Detect which cell encompasses the target text, then output its [x, y] center coordinate. 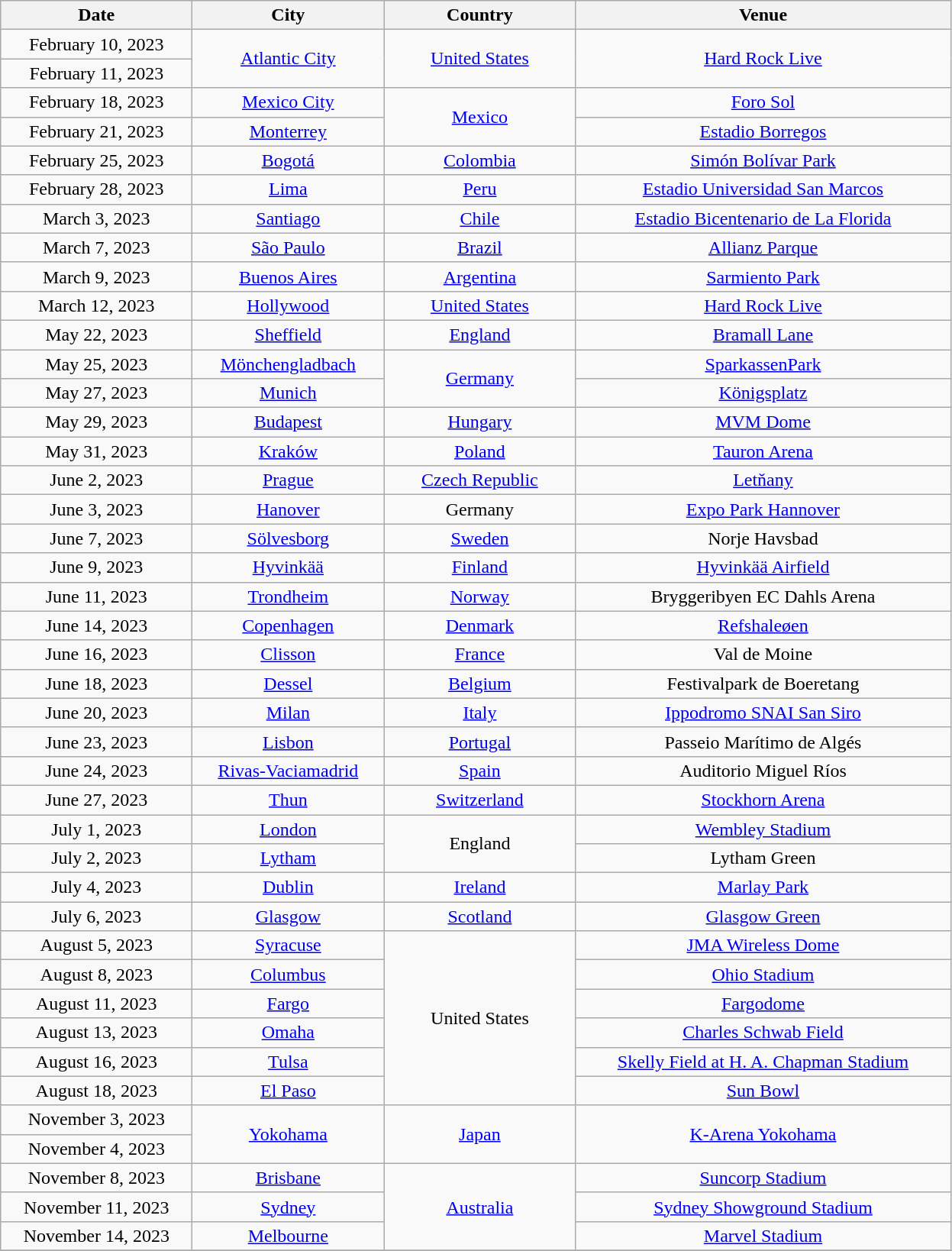
Prague [289, 480]
Italy [479, 713]
Atlantic City [289, 59]
Sweden [479, 538]
Argentina [479, 276]
June 20, 2023 [96, 713]
Bryggeribyen EC Dahls Arena [763, 596]
Auditorio Miguel Ríos [763, 771]
May 22, 2023 [96, 335]
Country [479, 15]
Trondheim [289, 596]
February 28, 2023 [96, 189]
June 7, 2023 [96, 538]
Switzerland [479, 800]
Refshaleøen [763, 625]
Milan [289, 713]
Clisson [289, 655]
Bogotá [289, 160]
Poland [479, 451]
Finland [479, 567]
Mönchengladbach [289, 364]
June 14, 2023 [96, 625]
Estadio Borregos [763, 131]
June 16, 2023 [96, 655]
July 2, 2023 [96, 858]
Venue [763, 15]
July 4, 2023 [96, 887]
Sarmiento Park [763, 276]
March 9, 2023 [96, 276]
Omaha [289, 1033]
Festivalpark de Boeretang [763, 684]
March 12, 2023 [96, 305]
Norje Havsbad [763, 538]
Lima [289, 189]
Foro Sol [763, 102]
SparkassenPark [763, 364]
Sydney [289, 1207]
June 24, 2023 [96, 771]
March 3, 2023 [96, 218]
November 14, 2023 [96, 1236]
Hyvinkää [289, 567]
Sölvesborg [289, 538]
Buenos Aires [289, 276]
Santiago [289, 218]
Norway [479, 596]
São Paulo [289, 247]
February 10, 2023 [96, 44]
February 21, 2023 [96, 131]
May 31, 2023 [96, 451]
February 11, 2023 [96, 73]
August 11, 2023 [96, 1004]
August 13, 2023 [96, 1033]
Wembley Stadium [763, 829]
Expo Park Hannover [763, 509]
Passeio Marítimo de Algés [763, 742]
Chile [479, 218]
Fargodome [763, 1004]
Ohio Stadium [763, 975]
Dublin [289, 887]
Monterrey [289, 131]
Stockhorn Arena [763, 800]
November 11, 2023 [96, 1207]
Portugal [479, 742]
London [289, 829]
Lisbon [289, 742]
Sun Bowl [763, 1091]
Letňany [763, 480]
Spain [479, 771]
Ippodromo SNAI San Siro [763, 713]
France [479, 655]
Hollywood [289, 305]
Suncorp Stadium [763, 1178]
Marvel Stadium [763, 1236]
March 7, 2023 [96, 247]
July 1, 2023 [96, 829]
Ireland [479, 887]
Estadio Universidad San Marcos [763, 189]
Hyvinkää Airfield [763, 567]
June 3, 2023 [96, 509]
August 16, 2023 [96, 1062]
Brisbane [289, 1178]
Kraków [289, 451]
Colombia [479, 160]
MVM Dome [763, 422]
K-Arena Yokohama [763, 1134]
August 18, 2023 [96, 1091]
City [289, 15]
June 27, 2023 [96, 800]
November 4, 2023 [96, 1149]
Königsplatz [763, 393]
Sheffield [289, 335]
Tulsa [289, 1062]
Denmark [479, 625]
Bramall Lane [763, 335]
Glasgow Green [763, 916]
May 27, 2023 [96, 393]
June 18, 2023 [96, 684]
November 8, 2023 [96, 1178]
Val de Moine [763, 655]
Peru [479, 189]
Munich [289, 393]
Estadio Bicentenario de La Florida [763, 218]
Mexico City [289, 102]
February 25, 2023 [96, 160]
Yokohama [289, 1134]
August 5, 2023 [96, 946]
Copenhagen [289, 625]
Lytham Green [763, 858]
JMA Wireless Dome [763, 946]
June 9, 2023 [96, 567]
Mexico [479, 117]
Dessel [289, 684]
Scotland [479, 916]
Columbus [289, 975]
Date [96, 15]
May 25, 2023 [96, 364]
August 8, 2023 [96, 975]
June 11, 2023 [96, 596]
Budapest [289, 422]
Australia [479, 1207]
Tauron Arena [763, 451]
Thun [289, 800]
Lytham [289, 858]
May 29, 2023 [96, 422]
Rivas-Vaciamadrid [289, 771]
Hanover [289, 509]
Czech Republic [479, 480]
Brazil [479, 247]
June 2, 2023 [96, 480]
June 23, 2023 [96, 742]
Melbourne [289, 1236]
Allianz Parque [763, 247]
Syracuse [289, 946]
Simón Bolívar Park [763, 160]
Marlay Park [763, 887]
November 3, 2023 [96, 1120]
Sydney Showground Stadium [763, 1207]
Fargo [289, 1004]
Hungary [479, 422]
Skelly Field at H. A. Chapman Stadium [763, 1062]
Japan [479, 1134]
February 18, 2023 [96, 102]
El Paso [289, 1091]
Belgium [479, 684]
Glasgow [289, 916]
July 6, 2023 [96, 916]
Charles Schwab Field [763, 1033]
